Find where the given text appears and provide that cell's center as [X, Y] coordinate. 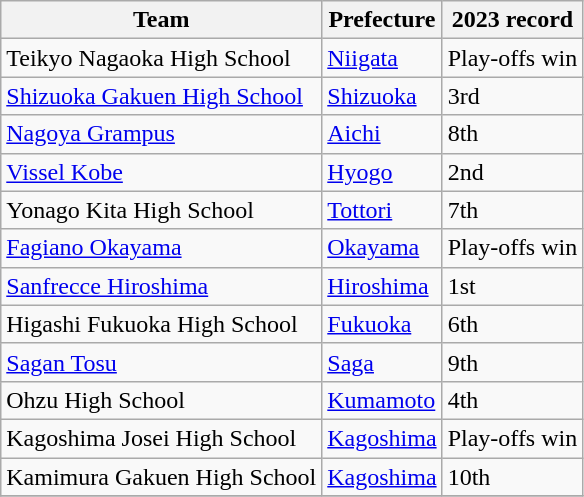
Shizuoka Gakuen High School [162, 96]
3rd [512, 96]
Aichi [382, 134]
Okayama [382, 248]
Higashi Fukuoka High School [162, 324]
Shizuoka [382, 96]
Tottori [382, 210]
Hiroshima [382, 286]
Sanfrecce Hiroshima [162, 286]
7th [512, 210]
Vissel Kobe [162, 172]
Yonago Kita High School [162, 210]
Kumamoto [382, 400]
Saga [382, 362]
Kamimura Gakuen High School [162, 477]
Niigata [382, 58]
Fagiano Okayama [162, 248]
Fukuoka [382, 324]
Sagan Tosu [162, 362]
4th [512, 400]
9th [512, 362]
Kagoshima Josei High School [162, 438]
6th [512, 324]
Ohzu High School [162, 400]
8th [512, 134]
Prefecture [382, 20]
Hyogo [382, 172]
10th [512, 477]
Team [162, 20]
Teikyo Nagaoka High School [162, 58]
Nagoya Grampus [162, 134]
2023 record [512, 20]
2nd [512, 172]
1st [512, 286]
